Capture the cell that displays the provided text and extract its (x, y) central coordinate. 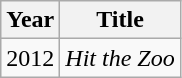
Title (120, 20)
Hit the Zoo (120, 58)
Year (30, 20)
2012 (30, 58)
